Return the [X, Y] coordinate for the center point of the cell that contains the specified text.  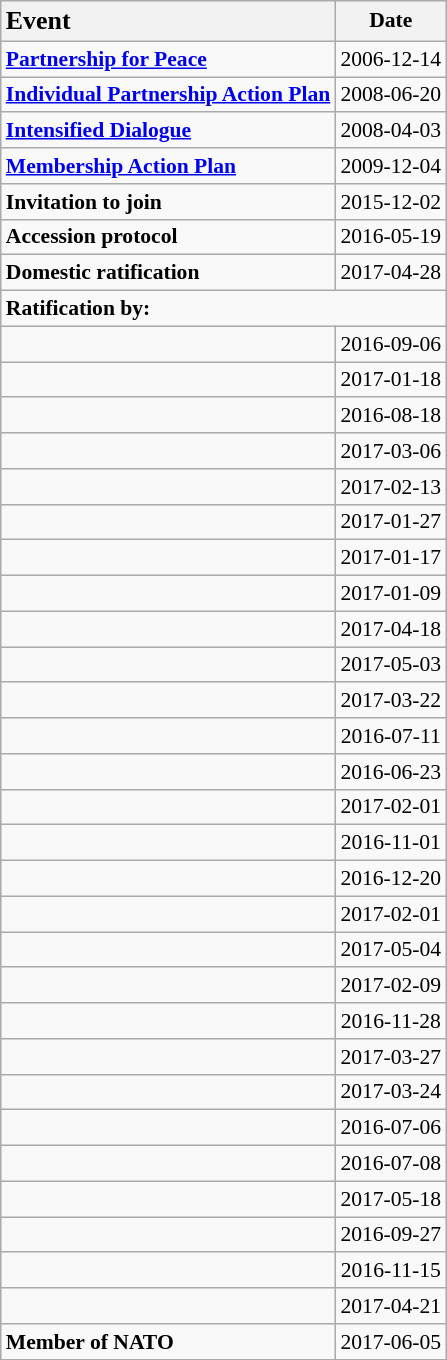
2016-11-01 [390, 843]
2016-07-08 [390, 1164]
2016-11-15 [390, 1271]
2017-01-17 [390, 558]
2017-03-24 [390, 1092]
2016-11-28 [390, 1021]
2017-05-03 [390, 665]
2016-07-06 [390, 1128]
2016-07-11 [390, 736]
2017-06-05 [390, 1342]
2017-05-18 [390, 1199]
2017-04-18 [390, 629]
Membership Action Plan [168, 166]
2006-12-14 [390, 59]
2016-12-20 [390, 879]
Accession protocol [168, 237]
2008-04-03 [390, 131]
Domestic ratification [168, 273]
Intensified Dialogue [168, 131]
2017-04-28 [390, 273]
2016-09-27 [390, 1235]
2017-03-22 [390, 701]
Partnership for Peace [168, 59]
Member of NATO [168, 1342]
2017-03-06 [390, 451]
2008-06-20 [390, 95]
2009-12-04 [390, 166]
2017-02-13 [390, 487]
Event [168, 21]
Individual Partnership Action Plan [168, 95]
2016-06-23 [390, 772]
2015-12-02 [390, 202]
2017-01-18 [390, 380]
2016-08-18 [390, 416]
Invitation to join [168, 202]
2016-05-19 [390, 237]
2017-01-09 [390, 594]
2017-01-27 [390, 522]
Date [390, 21]
2017-05-04 [390, 950]
2017-04-21 [390, 1306]
Ratification by: [224, 309]
2016-09-06 [390, 344]
2017-02-09 [390, 986]
2017-03-27 [390, 1057]
